Find where the given text appears and provide that cell's center as (x, y) coordinate. 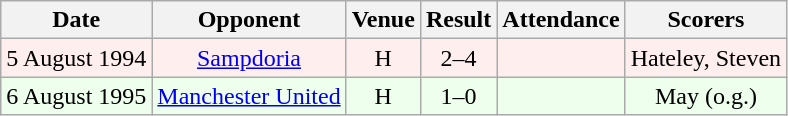
2–4 (458, 58)
Manchester United (249, 96)
Sampdoria (249, 58)
5 August 1994 (76, 58)
6 August 1995 (76, 96)
Result (458, 20)
May (o.g.) (706, 96)
Attendance (561, 20)
Hateley, Steven (706, 58)
Venue (383, 20)
Opponent (249, 20)
Date (76, 20)
Scorers (706, 20)
1–0 (458, 96)
